Locate the cell with the specified text and output its [X, Y] center coordinate. 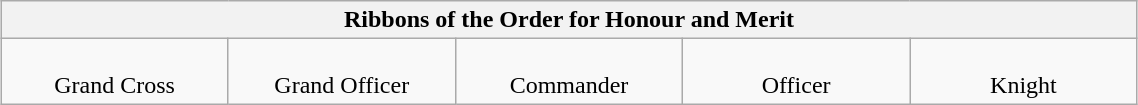
Grand Officer [342, 72]
Knight [1024, 72]
Commander [568, 72]
Grand Cross [114, 72]
Ribbons of the Order for Honour and Merit [569, 20]
Officer [796, 72]
